Capture the cell that displays the provided text and extract its [x, y] central coordinate. 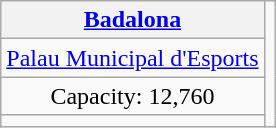
Badalona [132, 20]
Palau Municipal d'Esports [132, 58]
Capacity: 12,760 [132, 96]
